Extract the [X, Y] coordinate from the center of the cell holding the provided text.  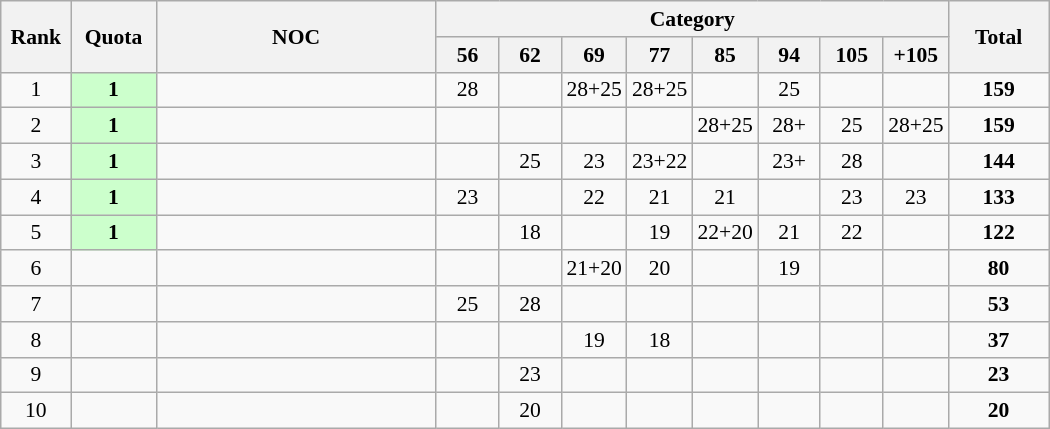
Category [692, 19]
53 [999, 304]
144 [999, 162]
+105 [916, 55]
105 [852, 55]
7 [36, 304]
9 [36, 375]
10 [36, 411]
77 [660, 55]
37 [999, 340]
122 [999, 233]
23+ [790, 162]
Quota [114, 36]
Total [999, 36]
22+20 [724, 233]
133 [999, 197]
6 [36, 269]
8 [36, 340]
62 [530, 55]
2 [36, 126]
85 [724, 55]
5 [36, 233]
NOC [296, 36]
56 [468, 55]
3 [36, 162]
4 [36, 197]
Rank [36, 36]
69 [594, 55]
28+ [790, 126]
21+20 [594, 269]
80 [999, 269]
23+22 [660, 162]
94 [790, 55]
